Return the [x, y] coordinate for the center point of the cell that contains the specified text.  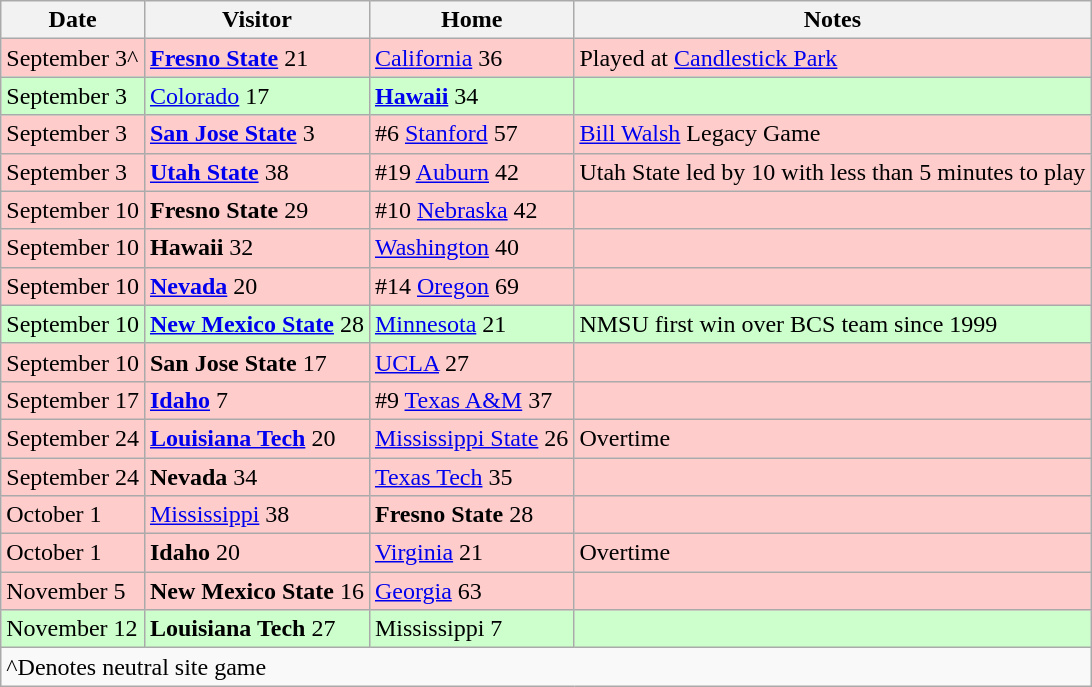
Virginia 21 [471, 553]
Fresno State 29 [256, 210]
Bill Walsh Legacy Game [832, 134]
#14 Oregon 69 [471, 286]
Fresno State 28 [471, 515]
#6 Stanford 57 [471, 134]
Mississippi 38 [256, 515]
New Mexico State 16 [256, 591]
Nevada 20 [256, 286]
September 17 [73, 400]
#19 Auburn 42 [471, 172]
Colorado 17 [256, 96]
Hawaii 32 [256, 248]
UCLA 27 [471, 362]
NMSU first win over BCS team since 1999 [832, 324]
Texas Tech 35 [471, 477]
Mississippi State 26 [471, 438]
Played at Candlestick Park [832, 58]
Idaho 20 [256, 553]
Idaho 7 [256, 400]
Date [73, 20]
California 36 [471, 58]
Nevada 34 [256, 477]
Utah State led by 10 with less than 5 minutes to play [832, 172]
Utah State 38 [256, 172]
#10 Nebraska 42 [471, 210]
November 5 [73, 591]
Louisiana Tech 27 [256, 629]
Fresno State 21 [256, 58]
San Jose State 3 [256, 134]
Visitor [256, 20]
Home [471, 20]
San Jose State 17 [256, 362]
#9 Texas A&M 37 [471, 400]
Washington 40 [471, 248]
Louisiana Tech 20 [256, 438]
^Denotes neutral site game [546, 667]
September 3^ [73, 58]
Minnesota 21 [471, 324]
November 12 [73, 629]
Georgia 63 [471, 591]
Notes [832, 20]
Mississippi 7 [471, 629]
New Mexico State 28 [256, 324]
Hawaii 34 [471, 96]
